Locate the cell with the specified text and output its [X, Y] center coordinate. 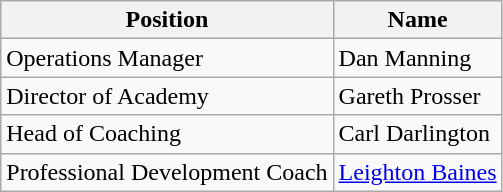
Gareth Prosser [418, 96]
Name [418, 20]
Professional Development Coach [167, 172]
Dan Manning [418, 58]
Position [167, 20]
Head of Coaching [167, 134]
Operations Manager [167, 58]
Carl Darlington [418, 134]
Leighton Baines [418, 172]
Director of Academy [167, 96]
